Scan for the cell matching the given text and deliver its [X, Y] coordinate at center. 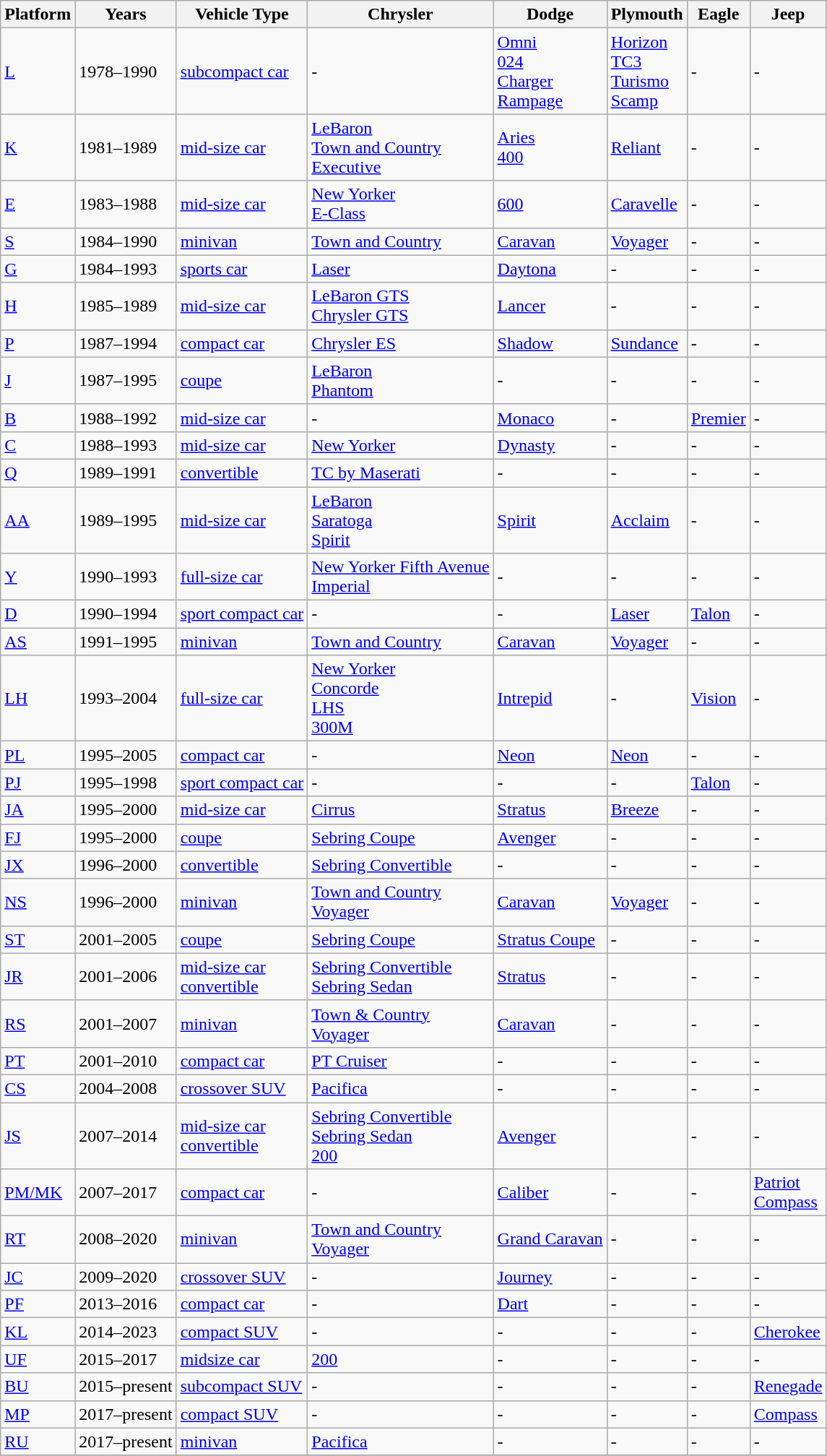
Y [38, 577]
Sebring ConvertibleSebring Sedan [400, 977]
AS [38, 642]
Dodge [550, 14]
Lancer [550, 306]
1988–1992 [126, 418]
midsize car [242, 1359]
PT [38, 1061]
LeBaronSaratogaSpirit [400, 520]
2001–2005 [126, 939]
Reliant [647, 147]
E [38, 204]
Dynasty [550, 445]
1995–2005 [126, 755]
Shadow [550, 343]
subcompact SUV [242, 1387]
Sundance [647, 343]
1984–1993 [126, 269]
2015–present [126, 1387]
New YorkerConcordeLHS300M [400, 698]
AA [38, 520]
Renegade [788, 1387]
1981–1989 [126, 147]
1987–1994 [126, 343]
Sebring Convertible [400, 865]
sports car [242, 269]
H [38, 306]
PM/MK [38, 1192]
RS [38, 1023]
2009–2020 [126, 1277]
Dart [550, 1304]
BU [38, 1387]
Vision [718, 698]
Jeep [788, 14]
D [38, 614]
1978–1990 [126, 71]
Eagle [718, 14]
Stratus Coupe [550, 939]
TC by Maserati [400, 473]
JC [38, 1277]
Intrepid [550, 698]
Monaco [550, 418]
2001–2007 [126, 1023]
Compass [788, 1414]
K [38, 147]
1987–1995 [126, 380]
B [38, 418]
Omni024ChargerRampage [550, 71]
Grand Caravan [550, 1240]
HorizonTC3TurismoScamp [647, 71]
JR [38, 977]
1993–2004 [126, 698]
New YorkerE-Class [400, 204]
NS [38, 902]
1984–1990 [126, 241]
Cirrus [400, 810]
LH [38, 698]
G [38, 269]
2013–2016 [126, 1304]
UF [38, 1359]
New Yorker Fifth AvenueImperial [400, 577]
1989–1991 [126, 473]
RT [38, 1240]
J [38, 380]
Q [38, 473]
subcompact car [242, 71]
PF [38, 1304]
600 [550, 204]
Chrysler [400, 14]
1991–1995 [126, 642]
New Yorker [400, 445]
2004–2008 [126, 1088]
RU [38, 1442]
1990–1993 [126, 577]
KL [38, 1332]
PatriotCompass [788, 1192]
C [38, 445]
CS [38, 1088]
Platform [38, 14]
P [38, 343]
Breeze [647, 810]
Plymouth [647, 14]
Sebring ConvertibleSebring Sedan200 [400, 1136]
PJ [38, 783]
2001–2006 [126, 977]
2001–2010 [126, 1061]
Daytona [550, 269]
JX [38, 865]
200 [400, 1359]
Years [126, 14]
Aries400 [550, 147]
Town & CountryVoyager [400, 1023]
Caravelle [647, 204]
2014–2023 [126, 1332]
LeBaronPhantom [400, 380]
Acclaim [647, 520]
LeBaronTown and CountryExecutive [400, 147]
1983–1988 [126, 204]
1995–1998 [126, 783]
Vehicle Type [242, 14]
FJ [38, 837]
1988–1993 [126, 445]
JS [38, 1136]
LeBaron GTSChrysler GTS [400, 306]
Chrysler ES [400, 343]
Spirit [550, 520]
MP [38, 1414]
1989–1995 [126, 520]
PT Cruiser [400, 1061]
Cherokee [788, 1332]
S [38, 241]
2007–2017 [126, 1192]
Caliber [550, 1192]
L [38, 71]
Premier [718, 418]
JA [38, 810]
PL [38, 755]
2008–2020 [126, 1240]
ST [38, 939]
2015–2017 [126, 1359]
1985–1989 [126, 306]
Journey [550, 1277]
1990–1994 [126, 614]
2007–2014 [126, 1136]
